Detect which cell encompasses the target text, then output its [x, y] center coordinate. 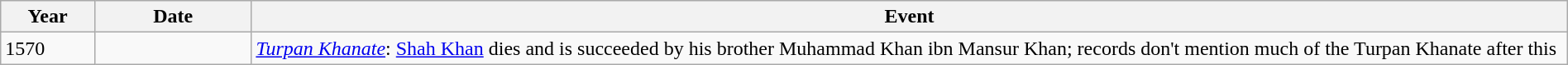
Event [910, 17]
Date [172, 17]
Year [48, 17]
1570 [48, 48]
